Return [x, y] of the center of cell containing provided text 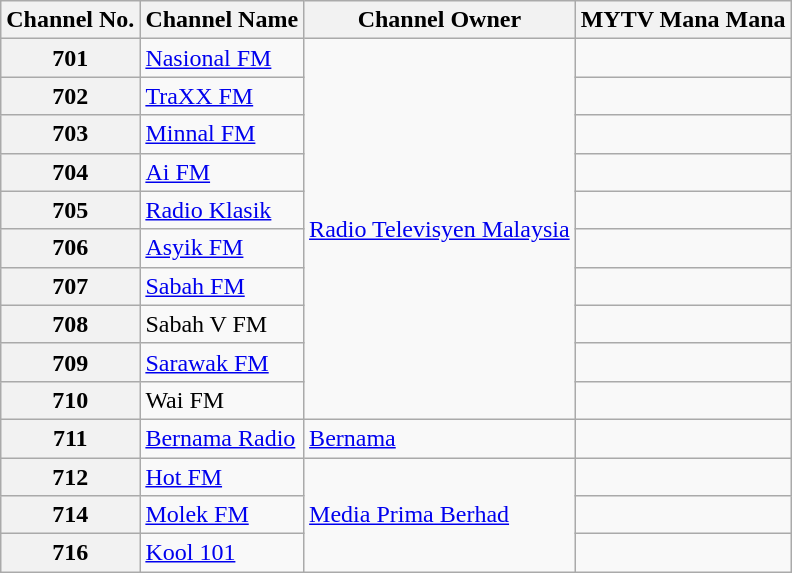
710 [70, 400]
702 [70, 96]
714 [70, 515]
MYTV Mana Mana [683, 20]
Sabah V FM [222, 324]
705 [70, 210]
704 [70, 172]
Sarawak FM [222, 362]
Minnal FM [222, 134]
Sabah FM [222, 286]
Wai FM [222, 400]
Nasional FM [222, 58]
Hot FM [222, 477]
Channel Name [222, 20]
708 [70, 324]
Molek FM [222, 515]
Radio Televisyen Malaysia [440, 230]
Channel No. [70, 20]
TraXX FM [222, 96]
Ai FM [222, 172]
701 [70, 58]
712 [70, 477]
Channel Owner [440, 20]
Bernama Radio [222, 438]
716 [70, 553]
709 [70, 362]
Radio Klasik [222, 210]
Bernama [440, 438]
703 [70, 134]
Media Prima Berhad [440, 515]
711 [70, 438]
706 [70, 248]
Asyik FM [222, 248]
Kool 101 [222, 553]
707 [70, 286]
